Return (X, Y) of the center of cell containing provided text 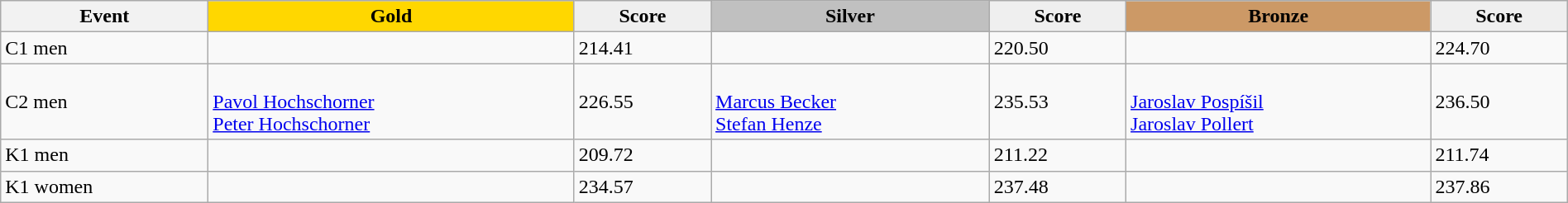
211.22 (1057, 155)
237.48 (1057, 186)
235.53 (1057, 101)
Marcus BeckerStefan Henze (850, 101)
234.57 (642, 186)
K1 women (104, 186)
209.72 (642, 155)
220.50 (1057, 48)
Pavol HochschornerPeter Hochschorner (392, 101)
C1 men (104, 48)
Event (104, 17)
Silver (850, 17)
Jaroslav PospíšilJaroslav Pollert (1279, 101)
224.70 (1499, 48)
K1 men (104, 155)
226.55 (642, 101)
214.41 (642, 48)
C2 men (104, 101)
211.74 (1499, 155)
Gold (392, 17)
237.86 (1499, 186)
236.50 (1499, 101)
Bronze (1279, 17)
